Pinpoint the cell where the given text exists, returning its [X, Y] midpoint coordinate. 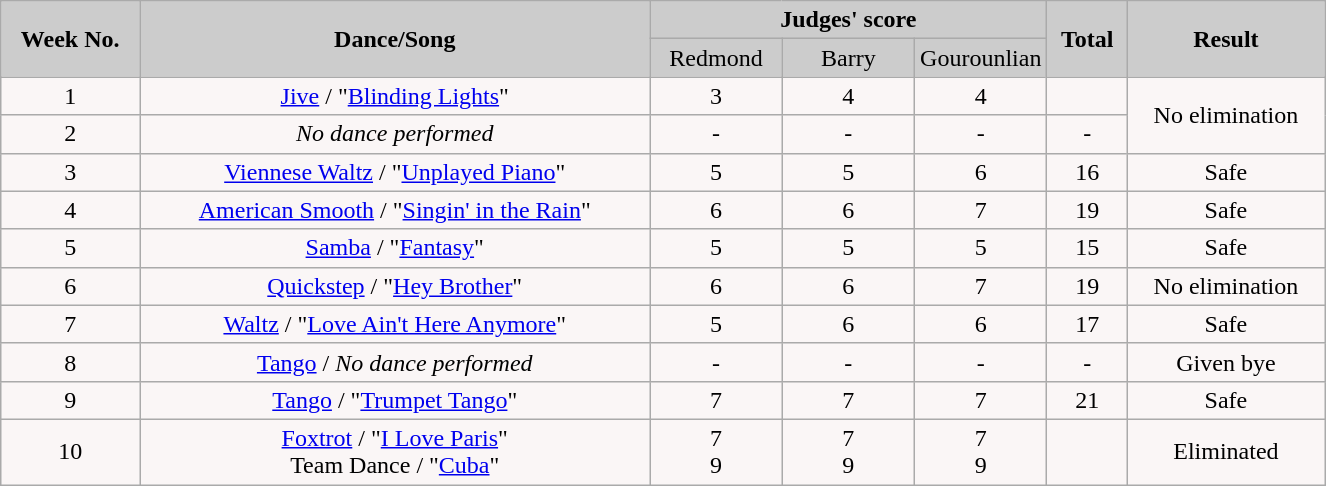
8 [70, 362]
Viennese Waltz / "Unplayed Piano" [395, 172]
9 [70, 400]
American Smooth / "Singin' in the Rain" [395, 210]
Waltz / "Love Ain't Here Anymore" [395, 324]
21 [1087, 400]
16 [1087, 172]
10 [70, 452]
Judges' score [848, 20]
17 [1087, 324]
1 [70, 96]
Redmond [716, 58]
Eliminated [1226, 452]
Given bye [1226, 362]
Barry [848, 58]
Week No. [70, 39]
Quickstep / "Hey Brother" [395, 286]
15 [1087, 248]
Total [1087, 39]
Jive / "Blinding Lights" [395, 96]
2 [70, 134]
Dance/Song [395, 39]
Result [1226, 39]
No dance performed [395, 134]
Tango / "Trumpet Tango" [395, 400]
Samba / "Fantasy" [395, 248]
Gourounlian [981, 58]
Foxtrot / "I Love Paris"Team Dance / "Cuba" [395, 452]
Tango / No dance performed [395, 362]
